Detect which cell encompasses the target text, then output its [X, Y] center coordinate. 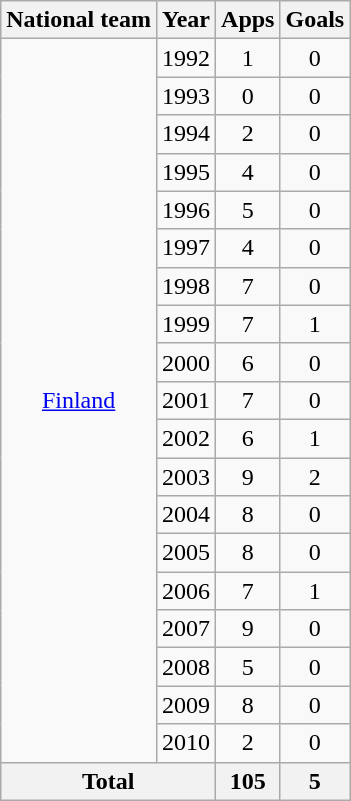
Finland [79, 400]
2006 [186, 591]
1995 [186, 172]
1993 [186, 96]
1999 [186, 324]
2000 [186, 362]
1997 [186, 248]
1994 [186, 134]
2001 [186, 400]
2010 [186, 743]
1996 [186, 210]
National team [79, 20]
2009 [186, 705]
2007 [186, 629]
105 [248, 781]
Apps [248, 20]
2005 [186, 553]
Year [186, 20]
2003 [186, 477]
2008 [186, 667]
2004 [186, 515]
Total [108, 781]
1998 [186, 286]
Goals [315, 20]
1992 [186, 58]
2002 [186, 438]
